Capture the cell that displays the provided text and extract its (X, Y) central coordinate. 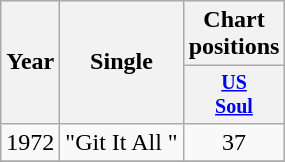
Year (30, 62)
Single (122, 62)
USSoul (234, 94)
Chart positions (234, 34)
37 (234, 142)
"Git It All " (122, 142)
1972 (30, 142)
